Search for the cell housing the specified text and yield its [x, y] center coordinate. 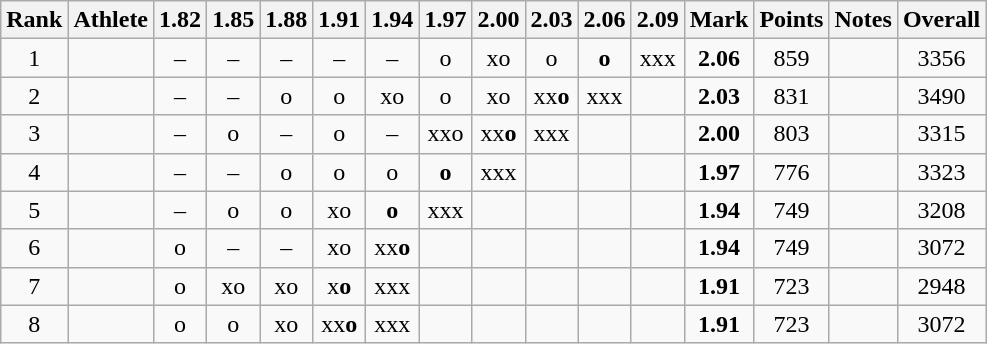
3208 [941, 210]
6 [34, 248]
Mark [719, 20]
Overall [941, 20]
3315 [941, 134]
2 [34, 96]
3356 [941, 58]
7 [34, 286]
3490 [941, 96]
Points [792, 20]
4 [34, 172]
5 [34, 210]
3 [34, 134]
8 [34, 324]
1 [34, 58]
2948 [941, 286]
831 [792, 96]
776 [792, 172]
3323 [941, 172]
859 [792, 58]
803 [792, 134]
Athlete [111, 20]
1.85 [234, 20]
1.82 [180, 20]
Notes [863, 20]
2.09 [658, 20]
Rank [34, 20]
1.88 [286, 20]
